Return [x, y] of the center of cell containing provided text 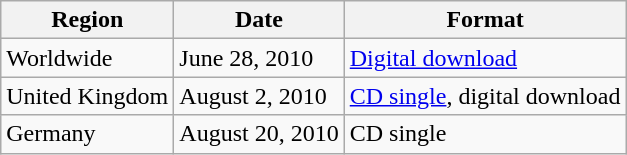
August 2, 2010 [259, 96]
United Kingdom [88, 96]
CD single [485, 134]
Germany [88, 134]
Worldwide [88, 58]
August 20, 2010 [259, 134]
Digital download [485, 58]
Format [485, 20]
CD single, digital download [485, 96]
June 28, 2010 [259, 58]
Date [259, 20]
Region [88, 20]
